For the text-containing cell, return its midpoint in (x, y) coordinate format. 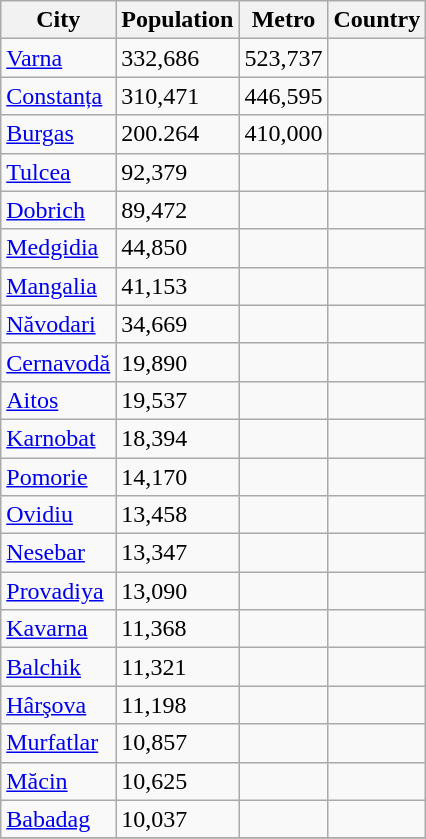
332,686 (178, 58)
13,458 (178, 515)
446,595 (284, 96)
Tulcea (58, 172)
10,857 (178, 743)
Nesebar (58, 553)
10,037 (178, 819)
19,537 (178, 400)
Country (377, 20)
41,153 (178, 286)
Mangalia (58, 286)
410,000 (284, 134)
Măcin (58, 781)
11,198 (178, 705)
Hârşova (58, 705)
Dobrich (58, 210)
310,471 (178, 96)
Population (178, 20)
Medgidia (58, 248)
Varna (58, 58)
Provadiya (58, 591)
92,379 (178, 172)
Balchik (58, 667)
34,669 (178, 324)
19,890 (178, 362)
Murfatlar (58, 743)
Ovidiu (58, 515)
14,170 (178, 477)
89,472 (178, 210)
Năvodari (58, 324)
11,321 (178, 667)
Cernavodă (58, 362)
Karnobat (58, 438)
200.264 (178, 134)
Metro (284, 20)
13,090 (178, 591)
Constanța (58, 96)
Babadag (58, 819)
10,625 (178, 781)
City (58, 20)
18,394 (178, 438)
11,368 (178, 629)
13,347 (178, 553)
44,850 (178, 248)
Kavarna (58, 629)
Burgas (58, 134)
523,737 (284, 58)
Pomorie (58, 477)
Aitos (58, 400)
